Return (X, Y) of the center of cell containing provided text 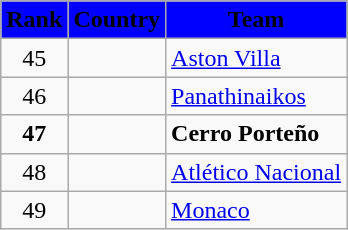
49 (34, 210)
Country (117, 20)
Aston Villa (256, 58)
46 (34, 96)
Monaco (256, 210)
47 (34, 134)
Cerro Porteño (256, 134)
Atlético Nacional (256, 172)
48 (34, 172)
Panathinaikos (256, 96)
Team (256, 20)
45 (34, 58)
Rank (34, 20)
